Scan for the cell matching the given text and deliver its (x, y) coordinate at center. 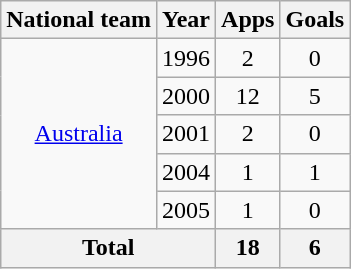
2001 (186, 134)
6 (315, 248)
18 (248, 248)
12 (248, 96)
2000 (186, 96)
2005 (186, 210)
National team (79, 20)
5 (315, 96)
2004 (186, 172)
Goals (315, 20)
Year (186, 20)
Australia (79, 134)
1996 (186, 58)
Apps (248, 20)
Total (108, 248)
